For the text-containing cell, return its midpoint in [X, Y] coordinate format. 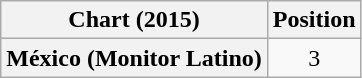
Position [314, 20]
Chart (2015) [134, 20]
México (Monitor Latino) [134, 58]
3 [314, 58]
